Detect which cell encompasses the target text, then output its (X, Y) center coordinate. 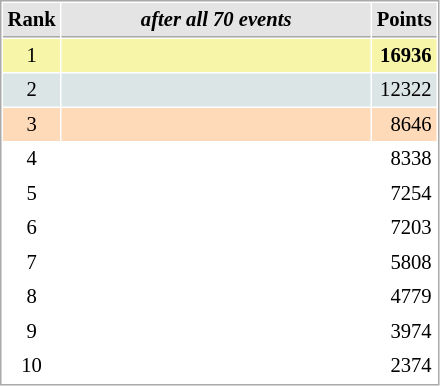
9 (32, 332)
Rank (32, 20)
7 (32, 262)
10 (32, 366)
7254 (404, 194)
8338 (404, 158)
7203 (404, 228)
4 (32, 158)
2374 (404, 366)
16936 (404, 56)
after all 70 events (216, 20)
5 (32, 194)
12322 (404, 90)
6 (32, 228)
3974 (404, 332)
2 (32, 90)
8 (32, 296)
3 (32, 124)
1 (32, 56)
Points (404, 20)
5808 (404, 262)
4779 (404, 296)
8646 (404, 124)
